For the text-containing cell, return its midpoint in [X, Y] coordinate format. 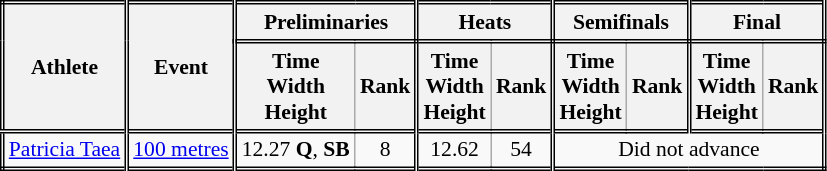
12.27 Q, SB [295, 150]
Did not advance [689, 150]
Athlete [64, 67]
100 metres [181, 150]
Final [757, 22]
8 [386, 150]
Event [181, 67]
12.62 [454, 150]
Patricia Taea [64, 150]
54 [522, 150]
Semifinals [621, 22]
Preliminaries [326, 22]
Heats [485, 22]
